Pinpoint the cell where the given text exists, returning its (x, y) midpoint coordinate. 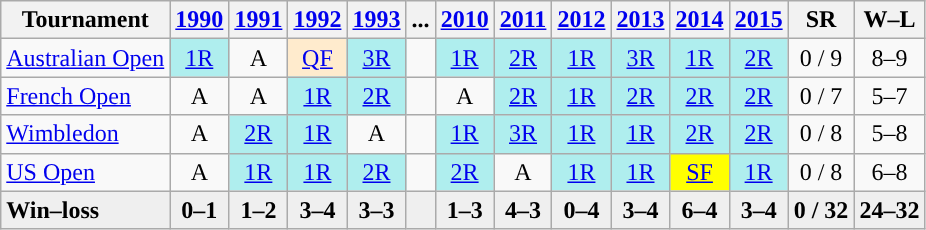
2013 (640, 20)
W–L (890, 20)
0 / 32 (821, 210)
24–32 (890, 210)
2011 (523, 20)
SR (821, 20)
6–8 (890, 172)
8–9 (890, 58)
0–1 (200, 210)
6–4 (700, 210)
0 / 7 (821, 96)
Tournament (86, 20)
French Open (86, 96)
1993 (376, 20)
US Open (86, 172)
SF (700, 172)
4–3 (523, 210)
0 / 9 (821, 58)
2014 (700, 20)
Wimbledon (86, 134)
5–7 (890, 96)
2012 (582, 20)
Australian Open (86, 58)
Win–loss (86, 210)
0–4 (582, 210)
1992 (318, 20)
QF (318, 58)
1991 (258, 20)
5–8 (890, 134)
2015 (758, 20)
... (420, 20)
2010 (464, 20)
1–3 (464, 210)
3–3 (376, 210)
1990 (200, 20)
1–2 (258, 210)
